Extract the (X, Y) coordinate from the center of the cell holding the provided text.  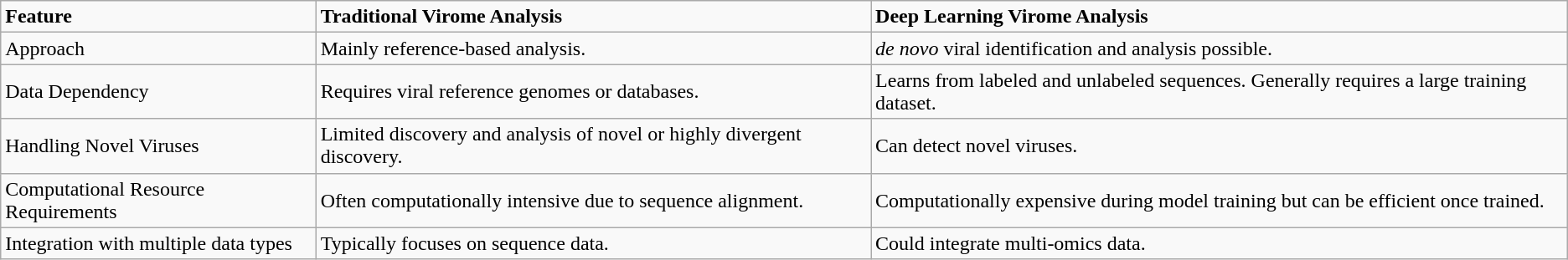
Feature (158, 17)
Learns from labeled and unlabeled sequences. Generally requires a large training dataset. (1220, 92)
Integration with multiple data types (158, 243)
Limited discovery and analysis of novel or highly divergent discovery. (593, 145)
Can detect novel viruses. (1220, 145)
Deep Learning Virome Analysis (1220, 17)
Data Dependency (158, 92)
Often computationally intensive due to sequence alignment. (593, 201)
Requires viral reference genomes or databases. (593, 92)
Typically focuses on sequence data. (593, 243)
Approach (158, 48)
Could integrate multi-omics data. (1220, 243)
Mainly reference-based analysis. (593, 48)
Traditional Virome Analysis (593, 17)
Computationally expensive during model training but can be efficient once trained. (1220, 201)
de novo viral identification and analysis possible. (1220, 48)
Handling Novel Viruses (158, 145)
Computational Resource Requirements (158, 201)
